Identify which cell holds the provided text, then report its [X, Y] central coordinate. 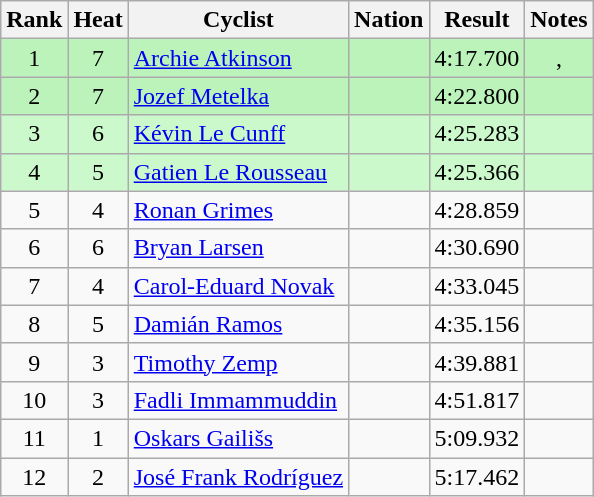
Ronan Grimes [238, 210]
4:22.800 [477, 96]
5:17.462 [477, 477]
4:39.881 [477, 362]
Jozef Metelka [238, 96]
Kévin Le Cunff [238, 134]
Timothy Zemp [238, 362]
9 [34, 362]
12 [34, 477]
Archie Atkinson [238, 58]
11 [34, 438]
Bryan Larsen [238, 248]
4:25.366 [477, 172]
Notes [559, 20]
Oskars Gailišs [238, 438]
Cyclist [238, 20]
5:09.932 [477, 438]
Fadli Immammuddin [238, 400]
4:17.700 [477, 58]
Damián Ramos [238, 324]
José Frank Rodríguez [238, 477]
4:35.156 [477, 324]
8 [34, 324]
4:25.283 [477, 134]
4:30.690 [477, 248]
4:51.817 [477, 400]
4:28.859 [477, 210]
Carol-Eduard Novak [238, 286]
, [559, 58]
Nation [389, 20]
10 [34, 400]
Rank [34, 20]
4:33.045 [477, 286]
Heat [98, 20]
Gatien Le Rousseau [238, 172]
Result [477, 20]
